Provide the (x, y) coordinate of the cell's center where the given text is located.  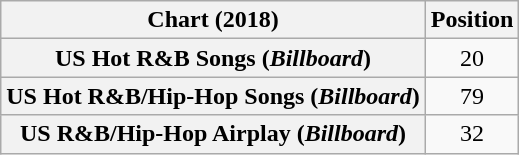
Chart (2018) (213, 20)
79 (472, 96)
Position (472, 20)
US Hot R&B/Hip-Hop Songs (Billboard) (213, 96)
US Hot R&B Songs (Billboard) (213, 58)
US R&B/Hip-Hop Airplay (Billboard) (213, 134)
32 (472, 134)
20 (472, 58)
